Return the (x, y) coordinate for the center point of the cell that contains the specified text.  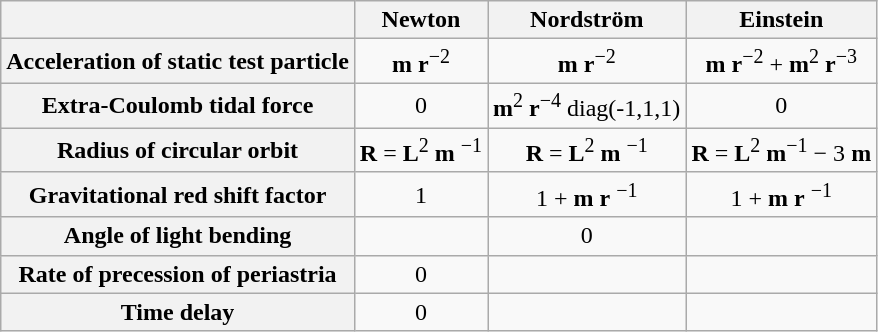
Nordström (587, 20)
Rate of precession of periastria (178, 274)
Time delay (178, 312)
Gravitational red shift factor (178, 194)
Acceleration of static test particle (178, 62)
m r−2 + m2 r−3 (782, 62)
Newton (420, 20)
R = L2 m−1 − 3 m (782, 150)
Radius of circular orbit (178, 150)
Extra-Coulomb tidal force (178, 106)
m2 r−4 diag(-1,1,1) (587, 106)
Einstein (782, 20)
1 (420, 194)
Angle of light bending (178, 236)
